Scan for the cell matching the given text and deliver its [x, y] coordinate at center. 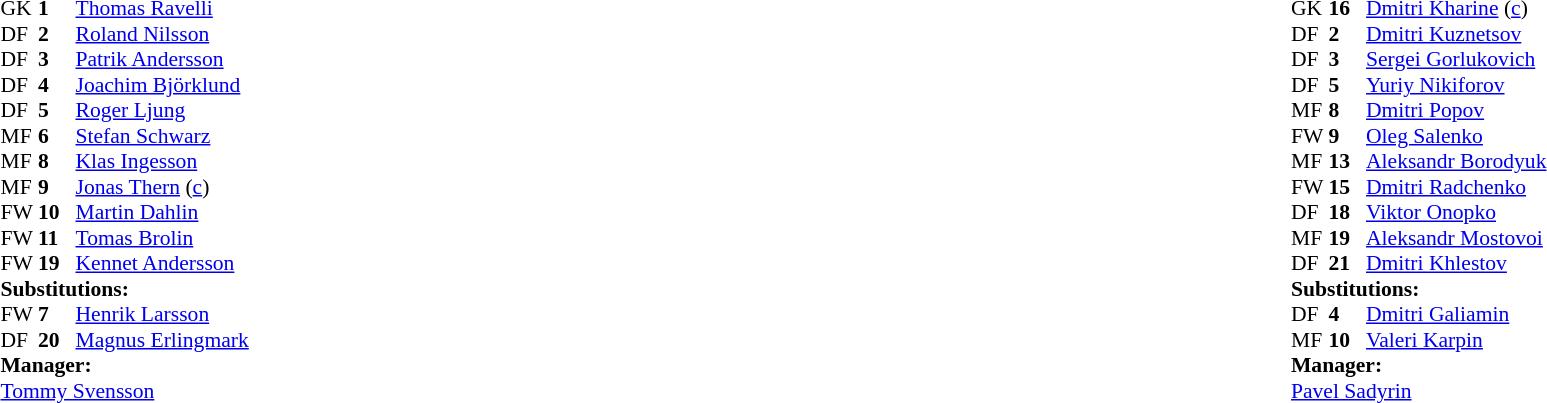
Oleg Salenko [1456, 136]
Viktor Onopko [1456, 213]
Tomas Brolin [162, 238]
Henrik Larsson [162, 315]
Aleksandr Borodyuk [1456, 161]
Stefan Schwarz [162, 136]
Roland Nilsson [162, 34]
18 [1347, 213]
Roger Ljung [162, 111]
Dmitri Galiamin [1456, 315]
13 [1347, 161]
11 [57, 238]
Joachim Björklund [162, 85]
6 [57, 136]
Dmitri Popov [1456, 111]
Aleksandr Mostovoi [1456, 238]
Magnus Erlingmark [162, 340]
15 [1347, 187]
21 [1347, 263]
Dmitri Radchenko [1456, 187]
Martin Dahlin [162, 213]
Patrik Andersson [162, 59]
Sergei Gorlukovich [1456, 59]
Dmitri Khlestov [1456, 263]
20 [57, 340]
Klas Ingesson [162, 161]
Jonas Thern (c) [162, 187]
Yuriy Nikiforov [1456, 85]
7 [57, 315]
Dmitri Kuznetsov [1456, 34]
Kennet Andersson [162, 263]
Valeri Karpin [1456, 340]
